Find where the given text appears and provide that cell's center as (x, y) coordinate. 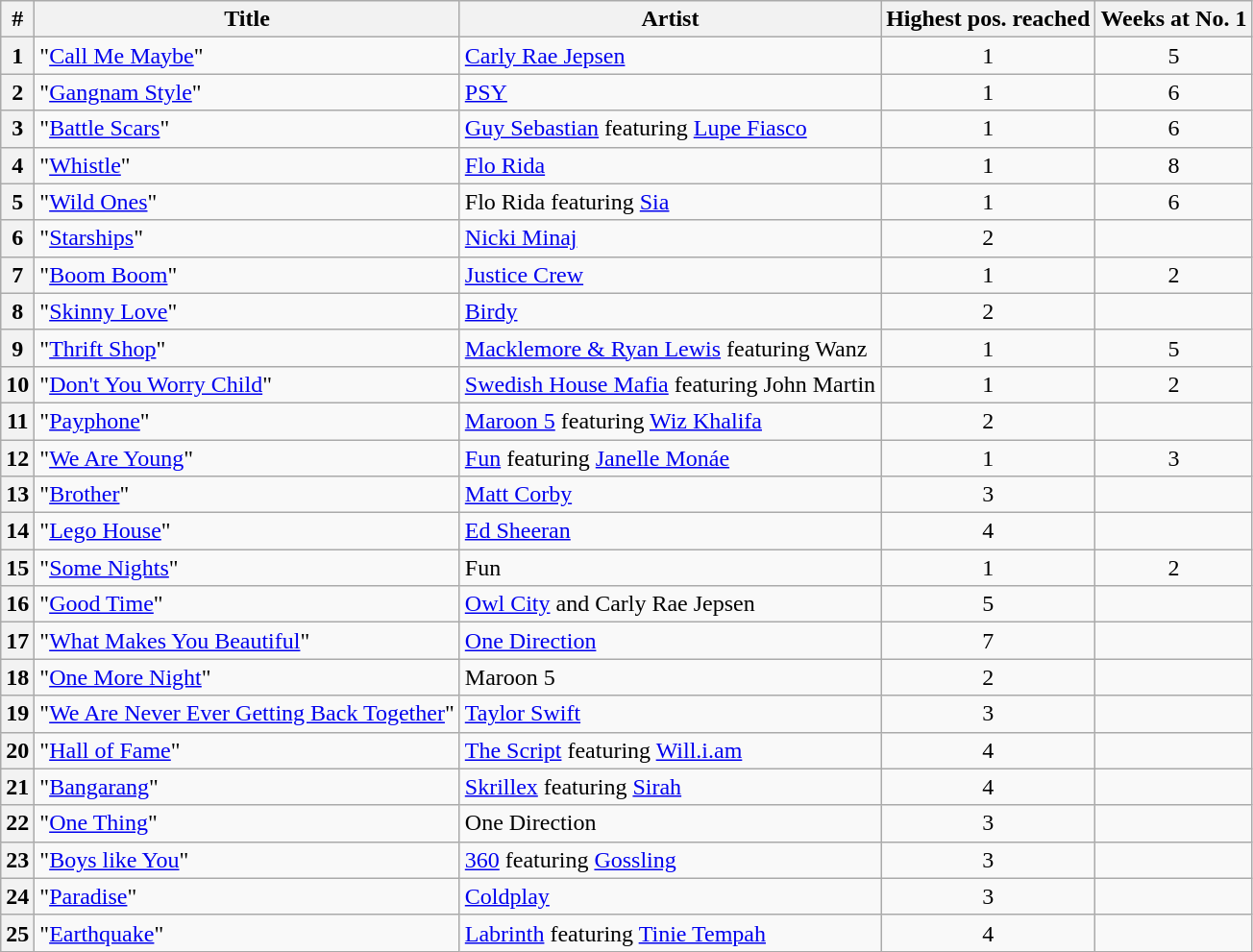
Flo Rida featuring Sia (670, 202)
18 (17, 677)
Birdy (670, 311)
"Paradise" (247, 896)
Fun featuring Janelle Monáe (670, 458)
Fun (670, 568)
"Some Nights" (247, 568)
"Bangarang" (247, 787)
"Boys like You" (247, 860)
"Starships" (247, 238)
Labrinth featuring Tinie Tempah (670, 933)
17 (17, 641)
"Whistle" (247, 165)
Maroon 5 featuring Wiz Khalifa (670, 421)
"Hall of Fame" (247, 750)
Title (247, 19)
# (17, 19)
"What Makes You Beautiful" (247, 641)
23 (17, 860)
Maroon 5 (670, 677)
24 (17, 896)
"Don't You Worry Child" (247, 384)
The Script featuring Will.i.am (670, 750)
12 (17, 458)
360 featuring Gossling (670, 860)
PSY (670, 92)
"Brother" (247, 495)
"We Are Never Ever Getting Back Together" (247, 714)
"Skinny Love" (247, 311)
Justice Crew (670, 275)
"Earthquake" (247, 933)
"One More Night" (247, 677)
"Good Time" (247, 604)
"Boom Boom" (247, 275)
Guy Sebastian featuring Lupe Fiasco (670, 129)
Ed Sheeran (670, 531)
"One Thing" (247, 823)
Weeks at No. 1 (1174, 19)
"Thrift Shop" (247, 348)
14 (17, 531)
9 (17, 348)
Macklemore & Ryan Lewis featuring Wanz (670, 348)
"We Are Young" (247, 458)
"Battle Scars" (247, 129)
"Gangnam Style" (247, 92)
"Wild Ones" (247, 202)
21 (17, 787)
Artist (670, 19)
22 (17, 823)
15 (17, 568)
11 (17, 421)
Matt Corby (670, 495)
Skrillex featuring Sirah (670, 787)
Swedish House Mafia featuring John Martin (670, 384)
Taylor Swift (670, 714)
20 (17, 750)
Highest pos. reached (988, 19)
13 (17, 495)
10 (17, 384)
16 (17, 604)
Coldplay (670, 896)
Owl City and Carly Rae Jepsen (670, 604)
Carly Rae Jepsen (670, 56)
"Call Me Maybe" (247, 56)
19 (17, 714)
"Payphone" (247, 421)
"Lego House" (247, 531)
25 (17, 933)
Flo Rida (670, 165)
Nicki Minaj (670, 238)
